For the text-containing cell, return its midpoint in [X, Y] coordinate format. 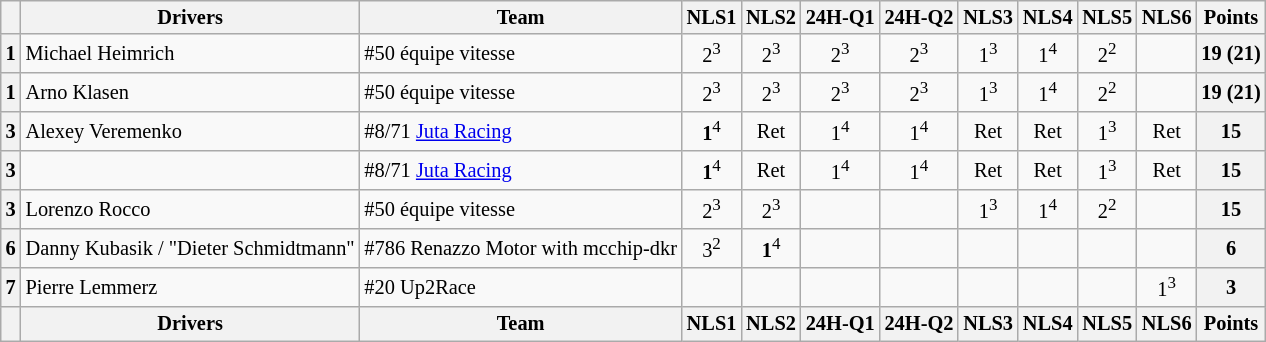
7 [11, 288]
#786 Renazzo Motor with mcchip-dkr [521, 248]
Arno Klasen [190, 92]
Alexey Veremenko [190, 132]
#20 Up2Race [521, 288]
Michael Heimrich [190, 54]
32 [712, 248]
Lorenzo Rocco [190, 210]
Pierre Lemmerz [190, 288]
Danny Kubasik / "Dieter Schmidtmann" [190, 248]
